Return (x, y) of the center of cell containing provided text 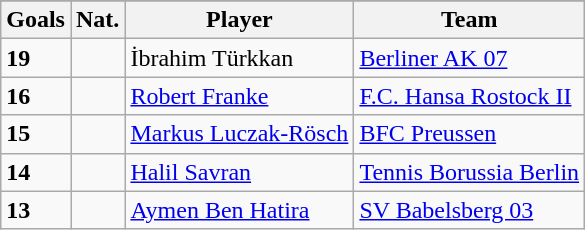
İbrahim Türkkan (240, 58)
16 (36, 96)
Aymen Ben Hatira (240, 210)
F.C. Hansa Rostock II (470, 96)
19 (36, 58)
Goals (36, 20)
15 (36, 134)
14 (36, 172)
Berliner AK 07 (470, 58)
BFC Preussen (470, 134)
Player (240, 20)
Halil Savran (240, 172)
Nat. (97, 20)
Markus Luczak-Rösch (240, 134)
Tennis Borussia Berlin (470, 172)
Robert Franke (240, 96)
SV Babelsberg 03 (470, 210)
Team (470, 20)
13 (36, 210)
